Return [X, Y] of the center of cell containing provided text 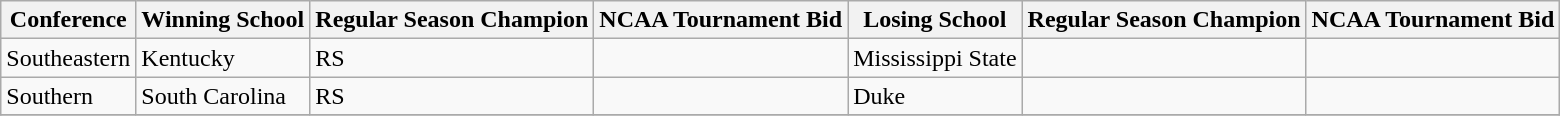
Southern [68, 96]
South Carolina [223, 96]
Losing School [935, 20]
Winning School [223, 20]
Southeastern [68, 58]
Mississippi State [935, 58]
Conference [68, 20]
Kentucky [223, 58]
Duke [935, 96]
